Search for the cell housing the specified text and yield its (x, y) center coordinate. 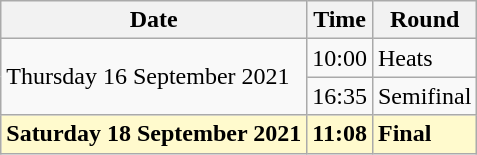
16:35 (340, 96)
Semifinal (424, 96)
Final (424, 134)
Time (340, 20)
Date (154, 20)
10:00 (340, 58)
Heats (424, 58)
Round (424, 20)
Thursday 16 September 2021 (154, 77)
Saturday 18 September 2021 (154, 134)
11:08 (340, 134)
